For the text-containing cell, return its midpoint in [X, Y] coordinate format. 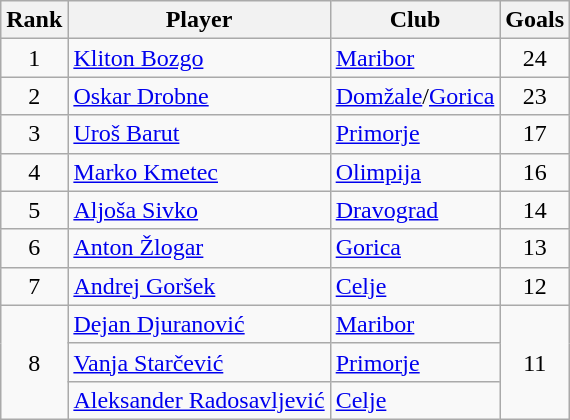
Anton Žlogar [199, 248]
8 [34, 362]
Rank [34, 20]
24 [535, 58]
Marko Kmetec [199, 172]
Player [199, 20]
14 [535, 210]
Uroš Barut [199, 134]
13 [535, 248]
Dejan Djuranović [199, 324]
2 [34, 96]
Olimpija [415, 172]
Andrej Goršek [199, 286]
12 [535, 286]
1 [34, 58]
23 [535, 96]
16 [535, 172]
11 [535, 362]
Vanja Starčević [199, 362]
17 [535, 134]
Aleksander Radosavljević [199, 400]
7 [34, 286]
Aljoša Sivko [199, 210]
4 [34, 172]
5 [34, 210]
Oskar Drobne [199, 96]
Domžale/Gorica [415, 96]
Dravograd [415, 210]
3 [34, 134]
6 [34, 248]
Gorica [415, 248]
Kliton Bozgo [199, 58]
Goals [535, 20]
Club [415, 20]
